Determine the (x, y) coordinate at the center of the cell enclosing the given text.  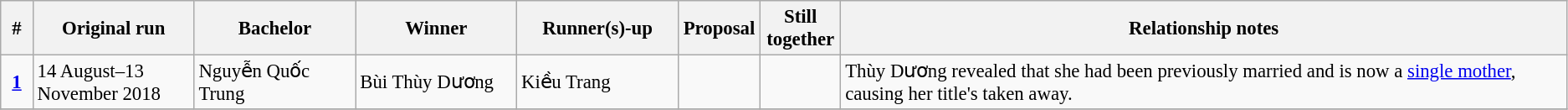
Relationship notes (1204, 29)
# (17, 29)
Proposal (719, 29)
Bachelor (274, 29)
14 August–13 November 2018 (114, 82)
Original run (114, 29)
Thùy Dương revealed that she had been previously married and is now a single mother, causing her title's taken away. (1204, 82)
Still together (800, 29)
1 (17, 82)
Bùi Thùy Dương (437, 82)
Runner(s)-up (597, 29)
Nguyễn Quốc Trung (274, 82)
Winner (437, 29)
Kiều Trang (597, 82)
